Scan for the cell matching the given text and deliver its (X, Y) coordinate at center. 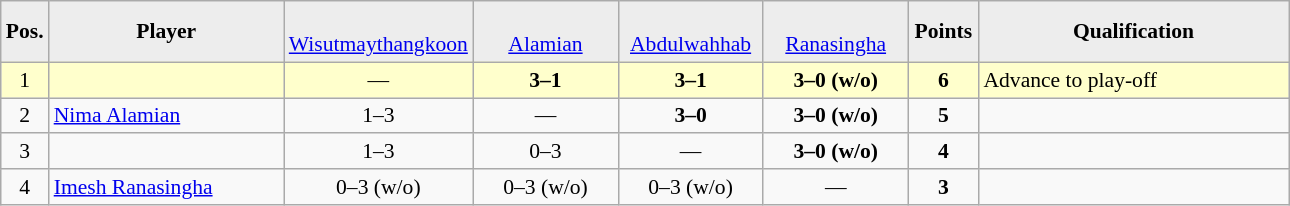
Abdulwahhab (690, 32)
Alamian (546, 32)
Nima Alamian (166, 116)
6 (943, 80)
Advance to play-off (1133, 80)
Pos. (25, 32)
3–0 (690, 116)
Wisutmaythangkoon (378, 32)
2 (25, 116)
Points (943, 32)
Imesh Ranasingha (166, 187)
Qualification (1133, 32)
Ranasingha (836, 32)
1 (25, 80)
Player (166, 32)
0–3 (546, 152)
5 (943, 116)
